Output the (x, y) coordinate of the center of the cell containing the given text.  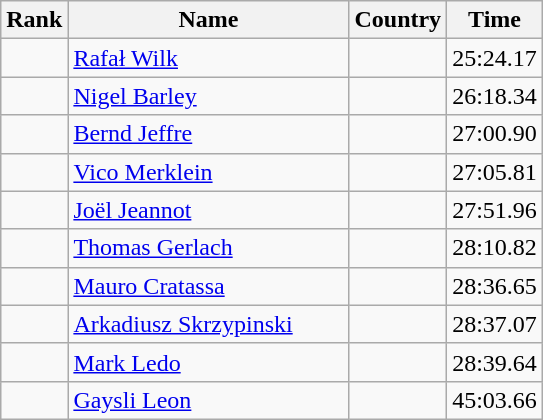
26:18.34 (495, 96)
Mauro Cratassa (208, 286)
Time (495, 20)
27:00.90 (495, 134)
45:03.66 (495, 400)
Bernd Jeffre (208, 134)
28:37.07 (495, 324)
Mark Ledo (208, 362)
27:51.96 (495, 210)
25:24.17 (495, 58)
Rafał Wilk (208, 58)
Nigel Barley (208, 96)
28:39.64 (495, 362)
28:10.82 (495, 248)
Joël Jeannot (208, 210)
28:36.65 (495, 286)
Rank (34, 20)
Vico Merklein (208, 172)
Gaysli Leon (208, 400)
27:05.81 (495, 172)
Arkadiusz Skrzypinski (208, 324)
Thomas Gerlach (208, 248)
Country (398, 20)
Name (208, 20)
